Extract the (X, Y) coordinate from the center of the cell holding the provided text.  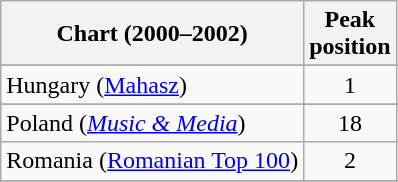
Hungary (Mahasz) (152, 85)
Romania (Romanian Top 100) (152, 161)
1 (350, 85)
18 (350, 123)
2 (350, 161)
Poland (Music & Media) (152, 123)
Chart (2000–2002) (152, 34)
Peakposition (350, 34)
